Find where the given text appears and provide that cell's center as (x, y) coordinate. 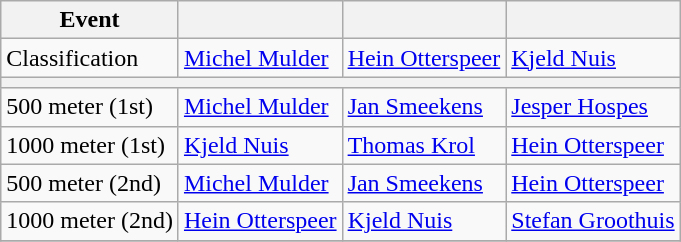
Thomas Krol (424, 145)
500 meter (2nd) (90, 183)
Event (90, 20)
Jesper Hospes (593, 107)
Classification (90, 58)
Stefan Groothuis (593, 221)
500 meter (1st) (90, 107)
1000 meter (2nd) (90, 221)
1000 meter (1st) (90, 145)
